Locate the cell with the specified text and output its (x, y) center coordinate. 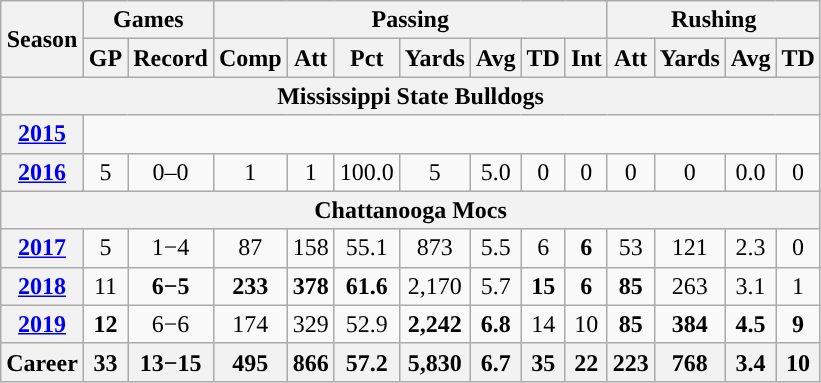
14 (543, 324)
12 (105, 324)
13−15 (171, 362)
55.1 (366, 248)
5.0 (496, 172)
2.3 (750, 248)
158 (310, 248)
35 (543, 362)
223 (630, 362)
263 (690, 286)
6−6 (171, 324)
2016 (42, 172)
53 (630, 248)
87 (250, 248)
0–0 (171, 172)
2018 (42, 286)
22 (586, 362)
4.5 (750, 324)
2015 (42, 134)
Pct (366, 58)
5.5 (496, 248)
233 (250, 286)
6−5 (171, 286)
100.0 (366, 172)
6.7 (496, 362)
33 (105, 362)
2,170 (434, 286)
Passing (410, 20)
Chattanooga Mocs (411, 210)
6.8 (496, 324)
768 (690, 362)
384 (690, 324)
2017 (42, 248)
Record (171, 58)
9 (798, 324)
Games (148, 20)
61.6 (366, 286)
Int (586, 58)
3.1 (750, 286)
Mississippi State Bulldogs (411, 96)
11 (105, 286)
2019 (42, 324)
52.9 (366, 324)
Rushing (714, 20)
Career (42, 362)
Season (42, 39)
5,830 (434, 362)
495 (250, 362)
378 (310, 286)
174 (250, 324)
121 (690, 248)
5.7 (496, 286)
GP (105, 58)
329 (310, 324)
15 (543, 286)
Comp (250, 58)
0.0 (750, 172)
866 (310, 362)
1−4 (171, 248)
2,242 (434, 324)
3.4 (750, 362)
873 (434, 248)
57.2 (366, 362)
